Provide the (X, Y) coordinate of the cell's center where the given text is located.  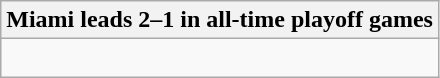
Miami leads 2–1 in all-time playoff games (220, 20)
